Pinpoint the cell where the given text exists, returning its (x, y) midpoint coordinate. 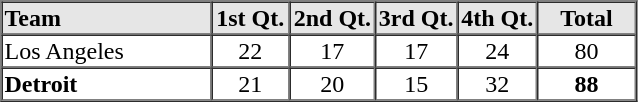
80 (586, 50)
20 (332, 84)
88 (586, 84)
Detroit (106, 84)
3rd Qt. (416, 18)
32 (497, 84)
Total (586, 18)
24 (497, 50)
Team (106, 18)
22 (250, 50)
2nd Qt. (332, 18)
Los Angeles (106, 50)
21 (250, 84)
1st Qt. (250, 18)
15 (416, 84)
4th Qt. (497, 18)
